For the text-containing cell, return its midpoint in (x, y) coordinate format. 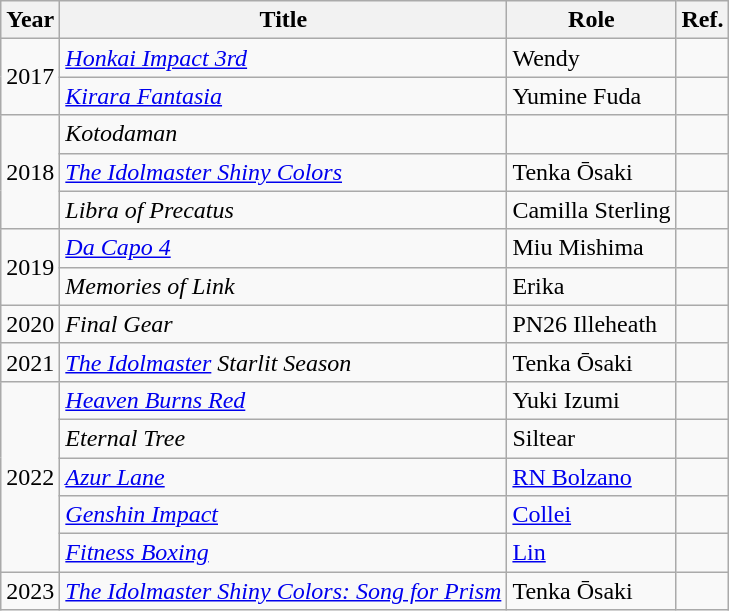
The Idolmaster Shiny Colors (284, 172)
Erika (592, 286)
Miu Mishima (592, 248)
Libra of Precatus (284, 210)
Heaven Burns Red (284, 400)
Honkai Impact 3rd (284, 58)
2021 (30, 362)
PN26 Illeheath (592, 324)
2023 (30, 591)
Ref. (702, 20)
Title (284, 20)
2020 (30, 324)
The Idolmaster Starlit Season (284, 362)
Kotodaman (284, 134)
Yumine Fuda (592, 96)
Kirara Fantasia (284, 96)
Wendy (592, 58)
Azur Lane (284, 477)
Fitness Boxing (284, 553)
Yuki Izumi (592, 400)
Lin (592, 553)
2022 (30, 476)
Final Gear (284, 324)
2019 (30, 267)
Camilla Sterling (592, 210)
2017 (30, 77)
The Idolmaster Shiny Colors: Song for Prism (284, 591)
Siltear (592, 438)
Genshin Impact (284, 515)
Eternal Tree (284, 438)
Da Capo 4 (284, 248)
Collei (592, 515)
Role (592, 20)
RN Bolzano (592, 477)
Year (30, 20)
2018 (30, 172)
Memories of Link (284, 286)
